Identify which cell holds the provided text, then report its (x, y) central coordinate. 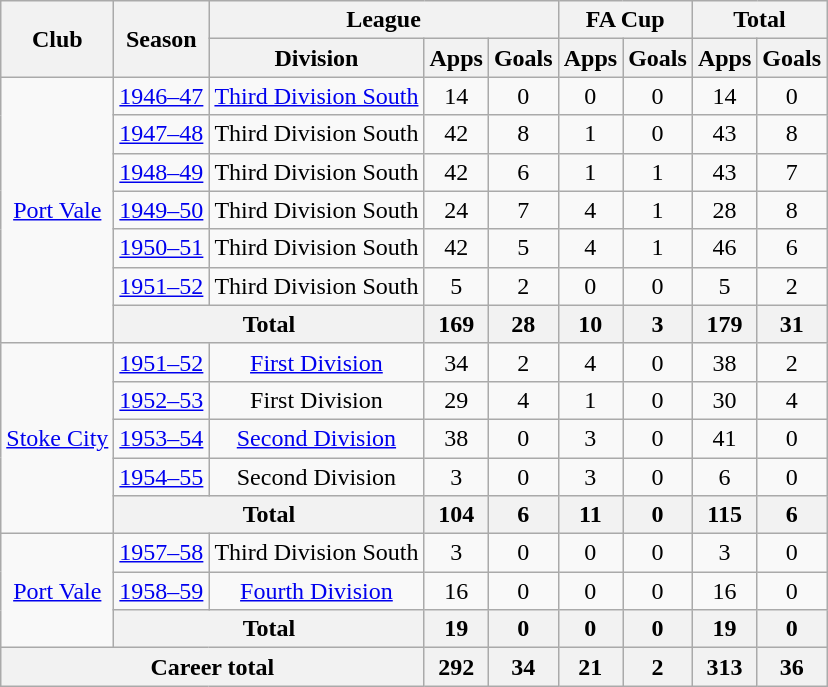
313 (724, 667)
292 (456, 667)
169 (456, 324)
115 (724, 515)
1958–59 (162, 591)
1954–55 (162, 477)
FA Cup (625, 20)
41 (724, 438)
1946–47 (162, 96)
1952–53 (162, 400)
1949–50 (162, 210)
Career total (212, 667)
League (384, 20)
11 (590, 515)
Club (58, 39)
1947–48 (162, 134)
24 (456, 210)
1953–54 (162, 438)
29 (456, 400)
36 (792, 667)
Season (162, 39)
Stoke City (58, 438)
46 (724, 248)
1957–58 (162, 553)
Fourth Division (316, 591)
21 (590, 667)
179 (724, 324)
Division (316, 58)
30 (724, 400)
31 (792, 324)
10 (590, 324)
1948–49 (162, 172)
1950–51 (162, 248)
104 (456, 515)
